For the text-containing cell, return its midpoint in (X, Y) coordinate format. 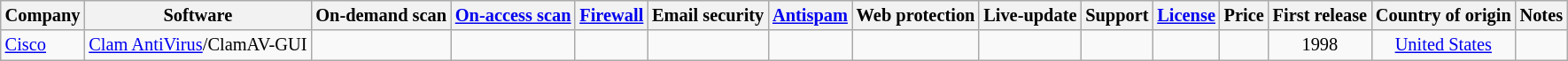
Country of origin (1444, 15)
Web protection (916, 15)
Email security (708, 15)
On-demand scan (381, 15)
On-access scan (513, 15)
1998 (1320, 45)
First release (1320, 15)
Price (1244, 15)
United States (1444, 45)
Support (1116, 15)
Notes (1541, 15)
License (1185, 15)
Company (43, 15)
Live-update (1029, 15)
Software (198, 15)
Antispam (810, 15)
Cisco (43, 45)
Clam AntiVirus/ClamAV-GUI (198, 45)
Firewall (611, 15)
